Provide the [x, y] coordinate of the cell's center where the given text is located.  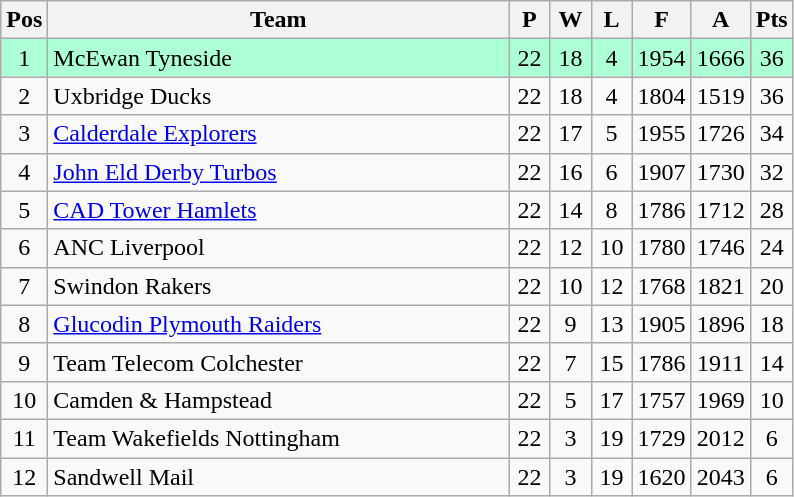
Team Wakefields Nottingham [278, 438]
Pts [772, 20]
ANC Liverpool [278, 248]
Calderdale Explorers [278, 134]
L [612, 20]
2012 [720, 438]
1519 [720, 96]
1907 [662, 172]
13 [612, 324]
1620 [662, 477]
P [530, 20]
20 [772, 286]
24 [772, 248]
F [662, 20]
1729 [662, 438]
1757 [662, 400]
McEwan Tyneside [278, 58]
1768 [662, 286]
1969 [720, 400]
1896 [720, 324]
1666 [720, 58]
1730 [720, 172]
John Eld Derby Turbos [278, 172]
1804 [662, 96]
Team Telecom Colchester [278, 362]
15 [612, 362]
Team [278, 20]
1821 [720, 286]
32 [772, 172]
Swindon Rakers [278, 286]
1954 [662, 58]
W [570, 20]
1905 [662, 324]
2043 [720, 477]
Pos [24, 20]
1712 [720, 210]
1955 [662, 134]
1911 [720, 362]
1746 [720, 248]
Uxbridge Ducks [278, 96]
1780 [662, 248]
Sandwell Mail [278, 477]
CAD Tower Hamlets [278, 210]
A [720, 20]
Glucodin Plymouth Raiders [278, 324]
1 [24, 58]
11 [24, 438]
2 [24, 96]
1726 [720, 134]
28 [772, 210]
Camden & Hampstead [278, 400]
34 [772, 134]
16 [570, 172]
